Scan for the cell matching the given text and deliver its (X, Y) coordinate at center. 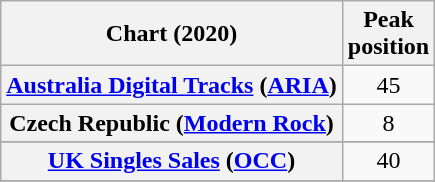
Czech Republic (Modern Rock) (172, 123)
Peakposition (388, 34)
45 (388, 85)
Australia Digital Tracks (ARIA) (172, 85)
8 (388, 123)
UK Singles Sales (OCC) (172, 161)
40 (388, 161)
Chart (2020) (172, 34)
